Output the [x, y] coordinate of the center of the cell containing the given text.  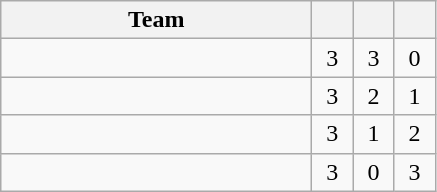
Team [156, 20]
